Provide the (X, Y) coordinate of the cell's center where the given text is located.  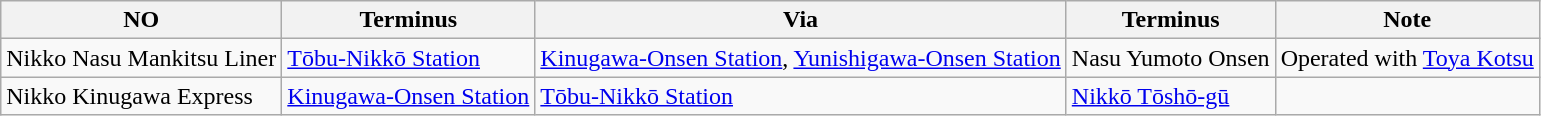
NO (142, 20)
Operated with Toya Kotsu (1407, 58)
Nasu Yumoto Onsen (1170, 58)
Nikko Kinugawa Express (142, 96)
Nikko Nasu Mankitsu Liner (142, 58)
Nikkō Tōshō-gū (1170, 96)
Via (800, 20)
Kinugawa-Onsen Station, Yunishigawa-Onsen Station (800, 58)
Kinugawa-Onsen Station (408, 96)
Note (1407, 20)
